Return the [x, y] coordinate for the center point of the cell that contains the specified text.  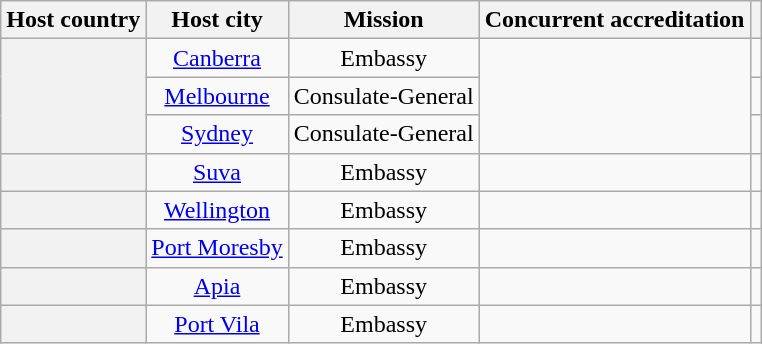
Wellington [217, 210]
Canberra [217, 58]
Mission [384, 20]
Sydney [217, 134]
Host city [217, 20]
Melbourne [217, 96]
Suva [217, 172]
Host country [74, 20]
Apia [217, 286]
Port Vila [217, 324]
Port Moresby [217, 248]
Concurrent accreditation [614, 20]
